Identify which cell holds the provided text, then report its (x, y) central coordinate. 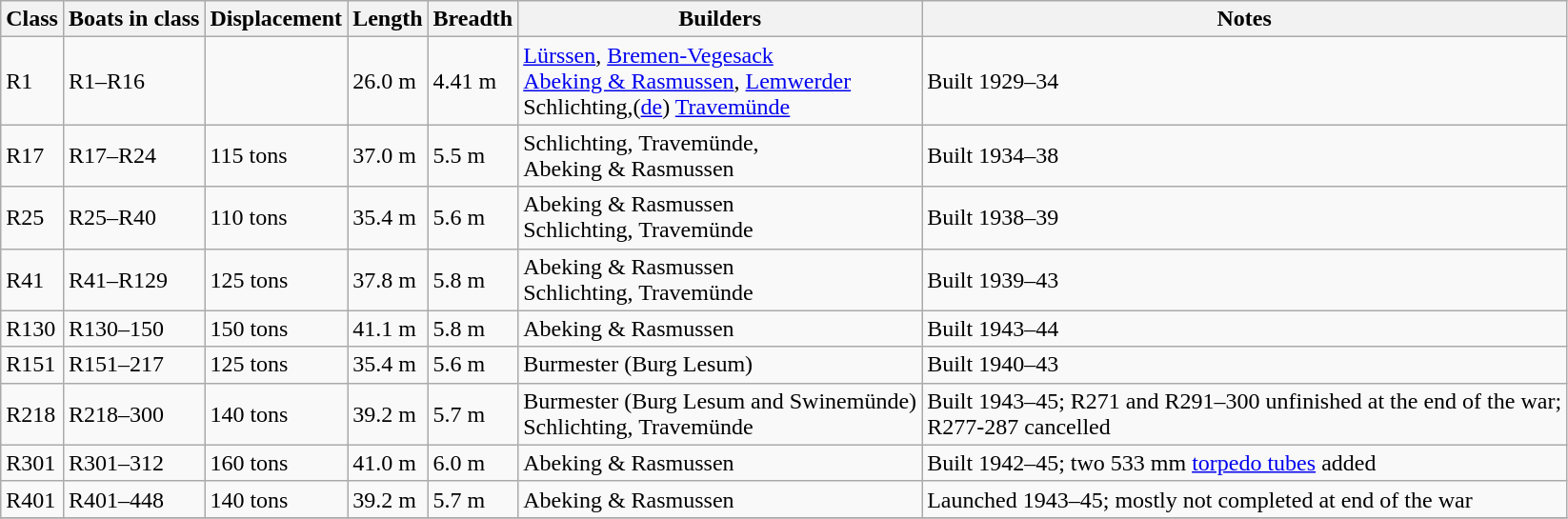
Built 1942–45; two 533 mm torpedo tubes added (1244, 463)
R218 (32, 413)
Built 1940–43 (1244, 365)
150 tons (276, 329)
Class (32, 19)
6.0 m (472, 463)
R17 (32, 156)
Built 1938–39 (1244, 217)
Built 1929–34 (1244, 81)
160 tons (276, 463)
R1 (32, 81)
R301–312 (133, 463)
Built 1943–44 (1244, 329)
Schlichting, Travemünde,Abeking & Rasmussen (720, 156)
R130–150 (133, 329)
R401–448 (133, 499)
Burmester (Burg Lesum) (720, 365)
R151 (32, 365)
Built 1943–45; R271 and R291–300 unfinished at the end of the war;R277-287 cancelled (1244, 413)
Burmester (Burg Lesum and Swinemünde)Schlichting, Travemünde (720, 413)
R41 (32, 280)
37.8 m (388, 280)
26.0 m (388, 81)
41.0 m (388, 463)
Boats in class (133, 19)
Length (388, 19)
R301 (32, 463)
R41–R129 (133, 280)
R401 (32, 499)
41.1 m (388, 329)
37.0 m (388, 156)
Lürssen, Bremen-VegesackAbeking & Rasmussen, LemwerderSchlichting,(de) Travemünde (720, 81)
R130 (32, 329)
R218–300 (133, 413)
R151–217 (133, 365)
Builders (720, 19)
Built 1939–43 (1244, 280)
Launched 1943–45; mostly not completed at end of the war (1244, 499)
115 tons (276, 156)
5.5 m (472, 156)
R1–R16 (133, 81)
4.41 m (472, 81)
Notes (1244, 19)
R17–R24 (133, 156)
R25–R40 (133, 217)
110 tons (276, 217)
Breadth (472, 19)
R25 (32, 217)
Built 1934–38 (1244, 156)
Displacement (276, 19)
